Detect which cell encompasses the target text, then output its (X, Y) center coordinate. 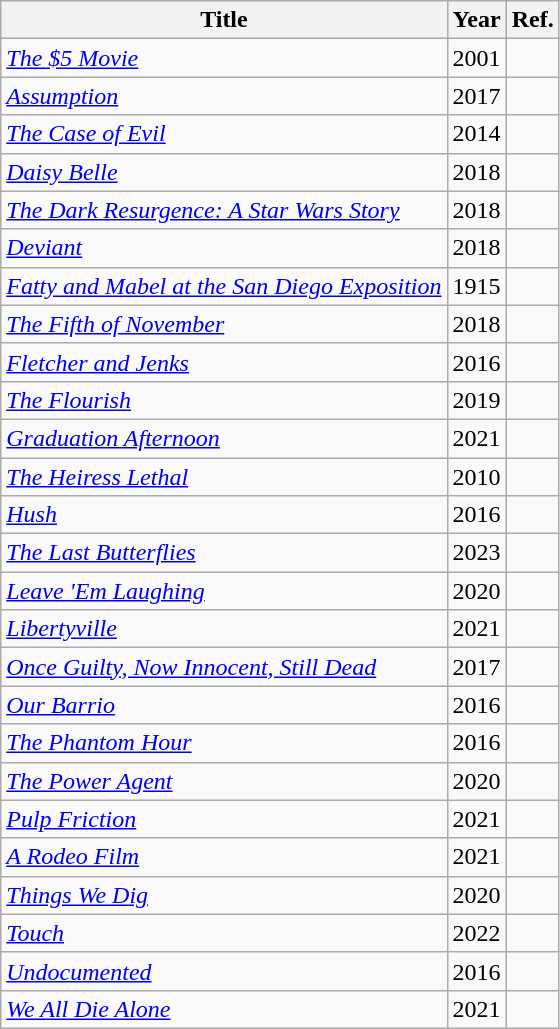
Graduation Afternoon (224, 438)
2023 (476, 553)
Undocumented (224, 971)
We All Die Alone (224, 1009)
Deviant (224, 248)
The Case of Evil (224, 134)
Libertyville (224, 629)
2019 (476, 400)
The Power Agent (224, 781)
Touch (224, 933)
Once Guilty, Now Innocent, Still Dead (224, 667)
2022 (476, 933)
Ref. (532, 20)
2014 (476, 134)
Fletcher and Jenks (224, 362)
The Dark Resurgence: A Star Wars Story (224, 210)
Leave 'Em Laughing (224, 591)
1915 (476, 286)
The Phantom Hour (224, 743)
A Rodeo Film (224, 857)
Assumption (224, 96)
Year (476, 20)
Pulp Friction (224, 819)
Hush (224, 515)
Title (224, 20)
Daisy Belle (224, 172)
Our Barrio (224, 705)
The Flourish (224, 400)
The $5 Movie (224, 58)
The Last Butterflies (224, 553)
The Heiress Lethal (224, 477)
The Fifth of November (224, 324)
2010 (476, 477)
Things We Dig (224, 895)
Fatty and Mabel at the San Diego Exposition (224, 286)
2001 (476, 58)
